Extract the [x, y] coordinate from the center of the cell holding the provided text.  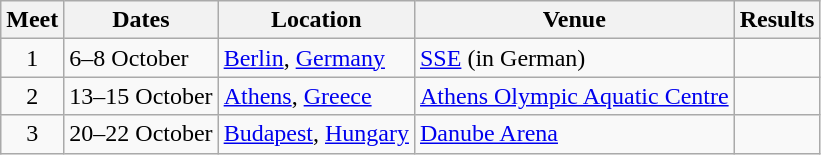
Danube Arena [574, 134]
Budapest, Hungary [316, 134]
Location [316, 20]
Meet [32, 20]
Venue [574, 20]
13–15 October [141, 96]
Athens, Greece [316, 96]
SSE (in German) [574, 58]
20–22 October [141, 134]
Berlin, Germany [316, 58]
Dates [141, 20]
Athens Olympic Aquatic Centre [574, 96]
Results [777, 20]
1 [32, 58]
2 [32, 96]
3 [32, 134]
6–8 October [141, 58]
